Return the (X, Y) coordinate for the center point of the cell that contains the specified text.  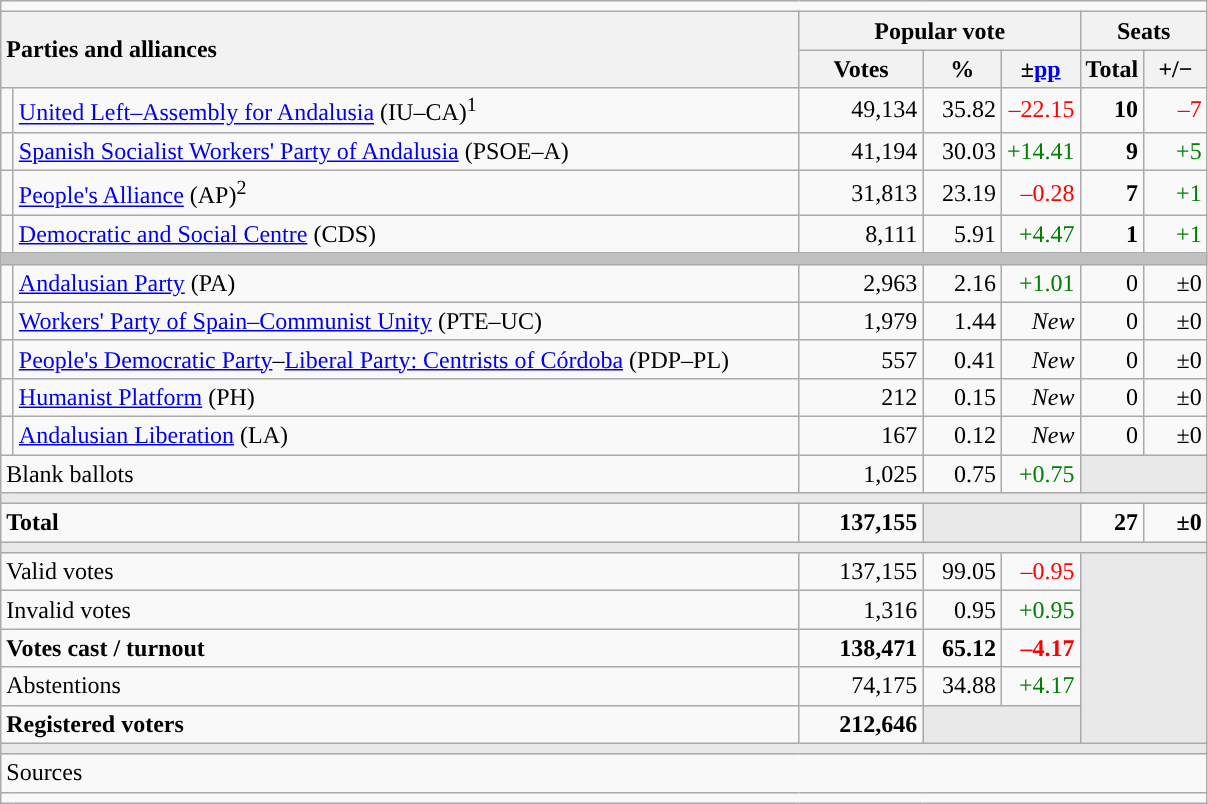
99.05 (962, 572)
Votes (861, 69)
1,025 (861, 474)
–4.17 (1040, 648)
±pp (1040, 69)
557 (861, 359)
United Left–Assembly for Andalusia (IU–CA)1 (406, 110)
+/− (1176, 69)
2,963 (861, 283)
Abstentions (400, 686)
1,979 (861, 321)
10 (1112, 110)
Sources (604, 773)
0.75 (962, 474)
138,471 (861, 648)
0.15 (962, 397)
–0.28 (1040, 194)
+4.17 (1040, 686)
% (962, 69)
+1.01 (1040, 283)
0.95 (962, 610)
–22.15 (1040, 110)
27 (1112, 523)
–7 (1176, 110)
35.82 (962, 110)
Registered voters (400, 724)
0.12 (962, 435)
74,175 (861, 686)
–0.95 (1040, 572)
8,111 (861, 234)
Spanish Socialist Workers' Party of Andalusia (PSOE–A) (406, 151)
+5 (1176, 151)
Valid votes (400, 572)
Parties and alliances (400, 50)
9 (1112, 151)
Workers' Party of Spain–Communist Unity (PTE–UC) (406, 321)
+4.47 (1040, 234)
Popular vote (940, 31)
Invalid votes (400, 610)
31,813 (861, 194)
1.44 (962, 321)
23.19 (962, 194)
34.88 (962, 686)
Democratic and Social Centre (CDS) (406, 234)
+0.75 (1040, 474)
41,194 (861, 151)
49,134 (861, 110)
People's Alliance (AP)2 (406, 194)
1,316 (861, 610)
+14.41 (1040, 151)
65.12 (962, 648)
Seats (1144, 31)
212,646 (861, 724)
People's Democratic Party–Liberal Party: Centrists of Córdoba (PDP–PL) (406, 359)
2.16 (962, 283)
7 (1112, 194)
+0.95 (1040, 610)
Votes cast / turnout (400, 648)
Andalusian Party (PA) (406, 283)
167 (861, 435)
0.41 (962, 359)
Andalusian Liberation (LA) (406, 435)
212 (861, 397)
1 (1112, 234)
5.91 (962, 234)
30.03 (962, 151)
Blank ballots (400, 474)
Humanist Platform (PH) (406, 397)
